Locate the cell with the specified text and output its [X, Y] center coordinate. 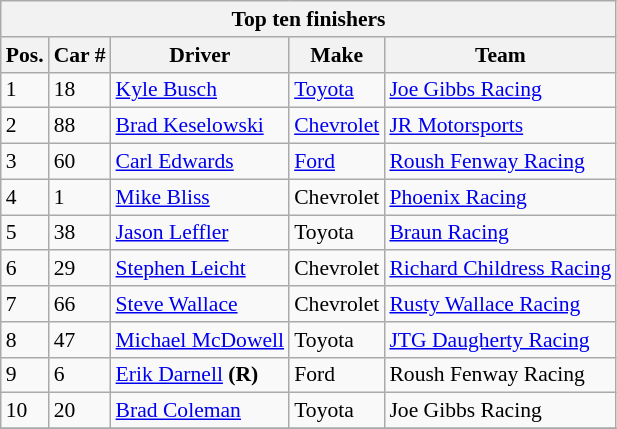
10 [25, 411]
Pos. [25, 55]
JTG Daugherty Racing [500, 340]
5 [25, 233]
9 [25, 375]
Brad Keselowski [200, 126]
2 [25, 126]
8 [25, 340]
47 [80, 340]
Kyle Busch [200, 90]
3 [25, 162]
Jason Leffler [200, 233]
60 [80, 162]
Top ten finishers [309, 19]
18 [80, 90]
38 [80, 233]
Erik Darnell (R) [200, 375]
Mike Bliss [200, 197]
4 [25, 197]
Team [500, 55]
88 [80, 126]
Driver [200, 55]
Michael McDowell [200, 340]
Stephen Leicht [200, 269]
Steve Wallace [200, 304]
Make [336, 55]
66 [80, 304]
Braun Racing [500, 233]
Car # [80, 55]
Richard Childress Racing [500, 269]
Carl Edwards [200, 162]
JR Motorsports [500, 126]
Rusty Wallace Racing [500, 304]
Brad Coleman [200, 411]
29 [80, 269]
7 [25, 304]
20 [80, 411]
Phoenix Racing [500, 197]
